Capture the cell that displays the provided text and extract its (x, y) central coordinate. 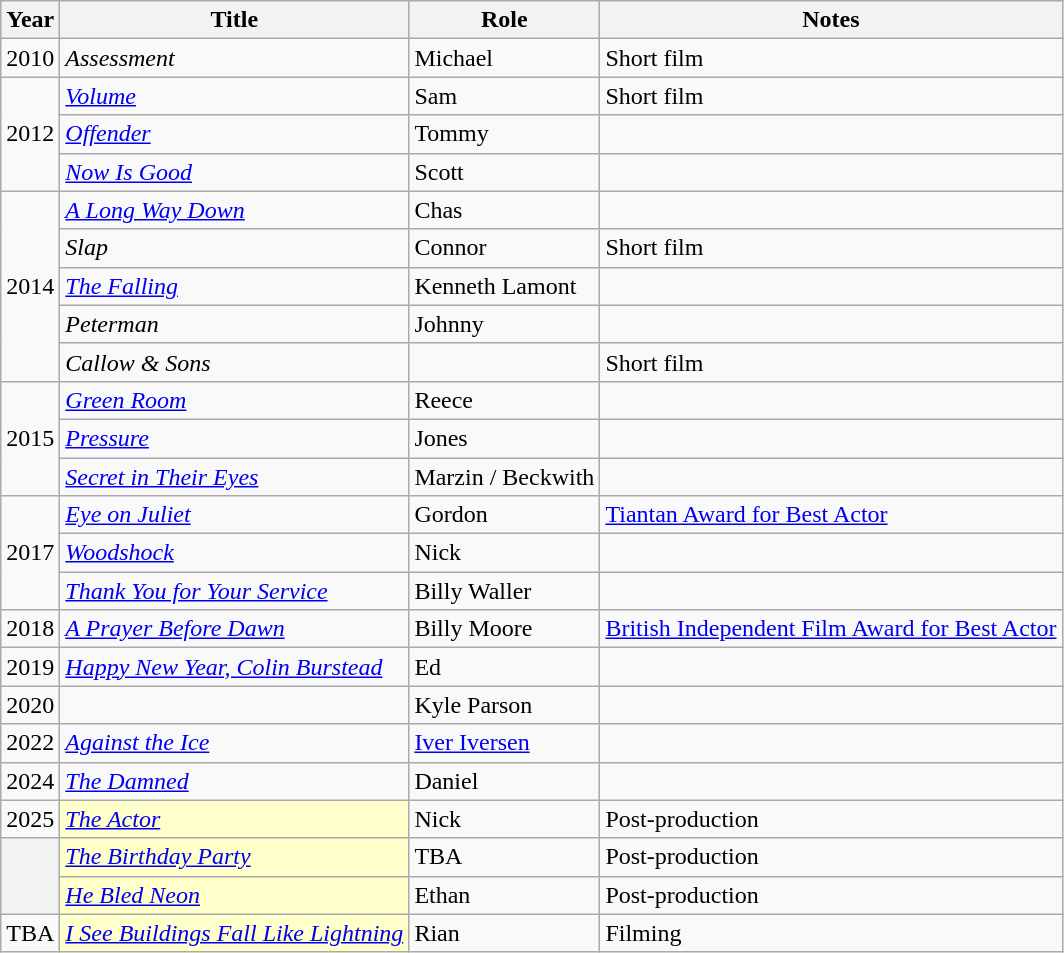
2024 (30, 781)
Assessment (234, 58)
Billy Moore (504, 629)
Peterman (234, 324)
The Falling (234, 286)
2014 (30, 286)
The Actor (234, 819)
Slap (234, 248)
Happy New Year, Colin Burstead (234, 667)
Role (504, 20)
He Bled Neon (234, 895)
Callow & Sons (234, 362)
Connor (504, 248)
Gordon (504, 515)
Iver Iversen (504, 743)
Sam (504, 96)
2017 (30, 553)
Kenneth Lamont (504, 286)
2019 (30, 667)
Marzin / Beckwith (504, 477)
Thank You for Your Service (234, 591)
Year (30, 20)
Title (234, 20)
Secret in Their Eyes (234, 477)
Woodshock (234, 553)
Volume (234, 96)
2025 (30, 819)
A Long Way Down (234, 210)
Rian (504, 933)
Reece (504, 400)
Scott (504, 172)
The Birthday Party (234, 857)
Michael (504, 58)
2018 (30, 629)
2022 (30, 743)
2015 (30, 438)
Filming (831, 933)
Now Is Good (234, 172)
Johnny (504, 324)
Jones (504, 438)
Pressure (234, 438)
Chas (504, 210)
A Prayer Before Dawn (234, 629)
Daniel (504, 781)
British Independent Film Award for Best Actor (831, 629)
2010 (30, 58)
Green Room (234, 400)
The Damned (234, 781)
Billy Waller (504, 591)
Tiantan Award for Best Actor (831, 515)
Tommy (504, 134)
2020 (30, 705)
I See Buildings Fall Like Lightning (234, 933)
Against the Ice (234, 743)
2012 (30, 134)
Offender (234, 134)
Ed (504, 667)
Ethan (504, 895)
Eye on Juliet (234, 515)
Notes (831, 20)
Kyle Parson (504, 705)
